Determine the (X, Y) coordinate at the center of the cell enclosing the given text.  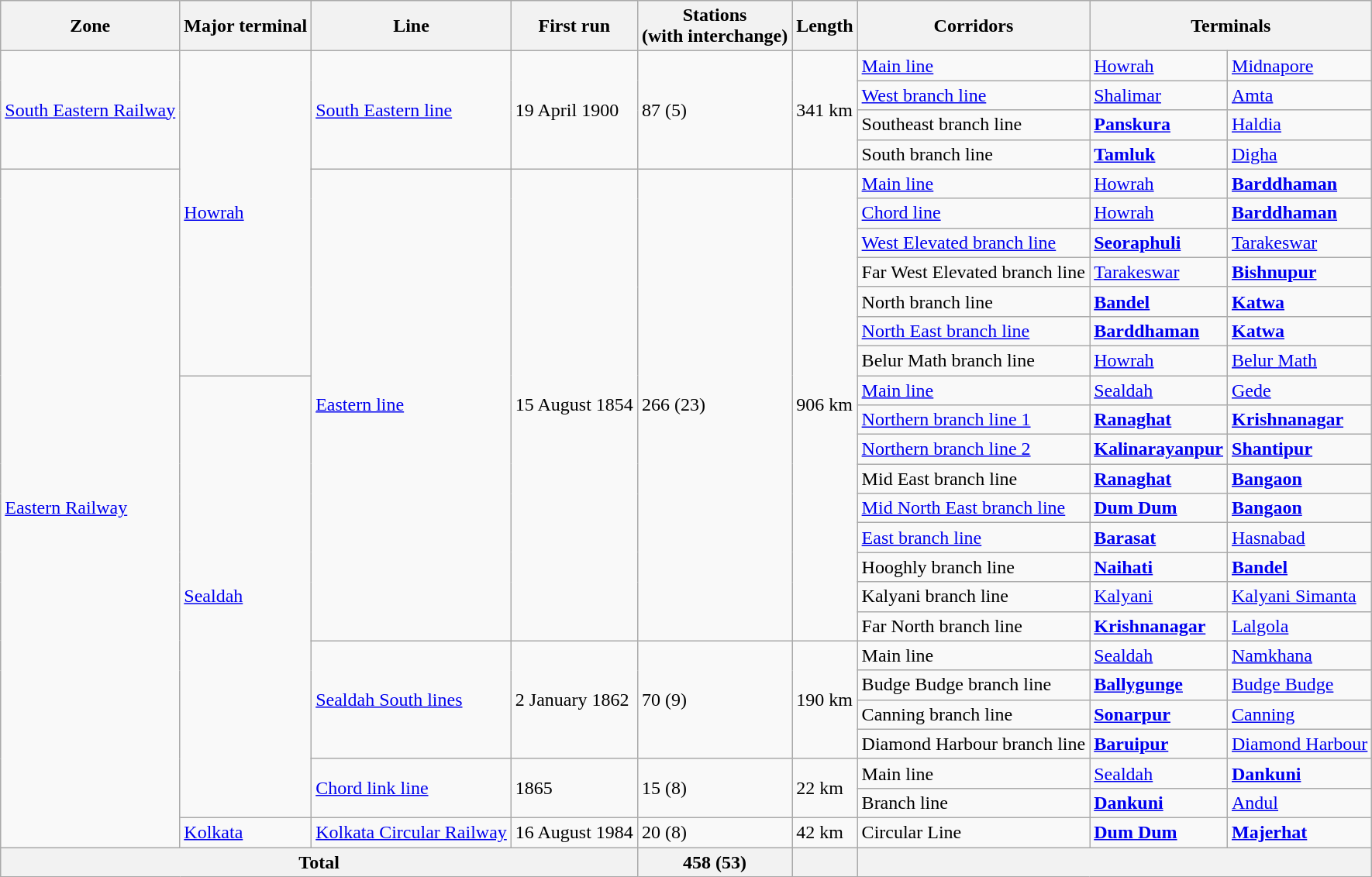
Mid East branch line (974, 479)
Seoraphuli (1159, 242)
East branch line (974, 538)
Kolkata Circular Railway (412, 832)
Panskura (1159, 125)
Line (412, 26)
Belur Math (1300, 360)
Length (825, 26)
Kalyani branch line (974, 597)
Zone (90, 26)
Northern branch line 2 (974, 449)
Major terminal (246, 26)
South branch line (974, 154)
458 (53) (715, 862)
Bishnupur (1300, 272)
South Eastern line (412, 110)
Barasat (1159, 538)
Hooghly branch line (974, 567)
Shalimar (1159, 95)
19 April 1900 (574, 110)
Stations (with interchange) (715, 26)
Namkhana (1300, 655)
Ballygunge (1159, 685)
Eastern Railway (90, 508)
Kalyani (1159, 597)
Mid North East branch line (974, 508)
Lalgola (1300, 626)
Kalinarayanpur (1159, 449)
1865 (574, 788)
Terminals (1231, 26)
Tamluk (1159, 154)
West Elevated branch line (974, 242)
Andul (1300, 803)
341 km (825, 110)
Hasnabad (1300, 538)
Southeast branch line (974, 125)
Majerhat (1300, 832)
Canning branch line (974, 714)
87 (5) (715, 110)
Diamond Harbour branch line (974, 744)
South Eastern Railway (90, 110)
42 km (825, 832)
266 (23) (715, 404)
Sealdah South lines (412, 700)
First run (574, 26)
Budge Budge (1300, 685)
16 August 1984 (574, 832)
Shantipur (1300, 449)
Diamond Harbour (1300, 744)
Digha (1300, 154)
Kolkata (246, 832)
Budge Budge branch line (974, 685)
Circular Line (974, 832)
2 January 1862 (574, 700)
Midnapore (1300, 66)
North branch line (974, 301)
West branch line (974, 95)
Gede (1300, 390)
Branch line (974, 803)
Northern branch line 1 (974, 420)
Kalyani Simanta (1300, 597)
15 August 1854 (574, 404)
Haldia (1300, 125)
Far West Elevated branch line (974, 272)
Naihati (1159, 567)
20 (8) (715, 832)
70 (9) (715, 700)
906 km (825, 404)
North East branch line (974, 331)
Total (319, 862)
Far North branch line (974, 626)
22 km (825, 788)
Amta (1300, 95)
Sonarpur (1159, 714)
Chord line (974, 213)
Eastern line (412, 404)
190 km (825, 700)
Baruipur (1159, 744)
15 (8) (715, 788)
Canning (1300, 714)
Chord link line (412, 788)
Belur Math branch line (974, 360)
Corridors (974, 26)
